Determine the [x, y] coordinate at the center of the cell enclosing the given text.  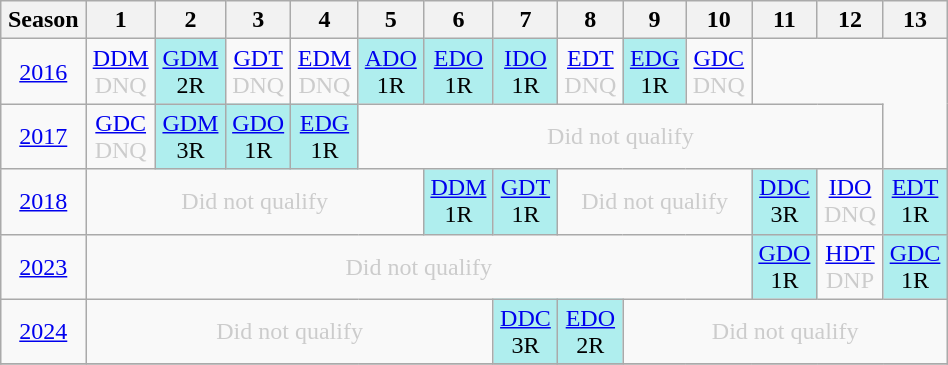
13 [915, 20]
5 [391, 20]
12 [850, 20]
4 [324, 20]
EDO1R [459, 72]
ADO1R [391, 72]
11 [785, 20]
DDM1R [459, 202]
1 [121, 20]
EDT1R [915, 202]
Season [44, 20]
GDM2R [191, 72]
GDC1R [915, 266]
EDMDNQ [324, 72]
GDM3R [191, 136]
7 [525, 20]
8 [591, 20]
DDMDNQ [121, 72]
9 [654, 20]
2024 [44, 332]
IDO1R [525, 72]
EDTDNQ [591, 72]
2016 [44, 72]
2 [191, 20]
2018 [44, 202]
10 [719, 20]
3 [258, 20]
HDTDNP [850, 266]
6 [459, 20]
GDTDNQ [258, 72]
GDT1R [525, 202]
IDODNQ [850, 202]
EDO2R [591, 332]
2017 [44, 136]
2023 [44, 266]
